Detect which cell encompasses the target text, then output its [X, Y] center coordinate. 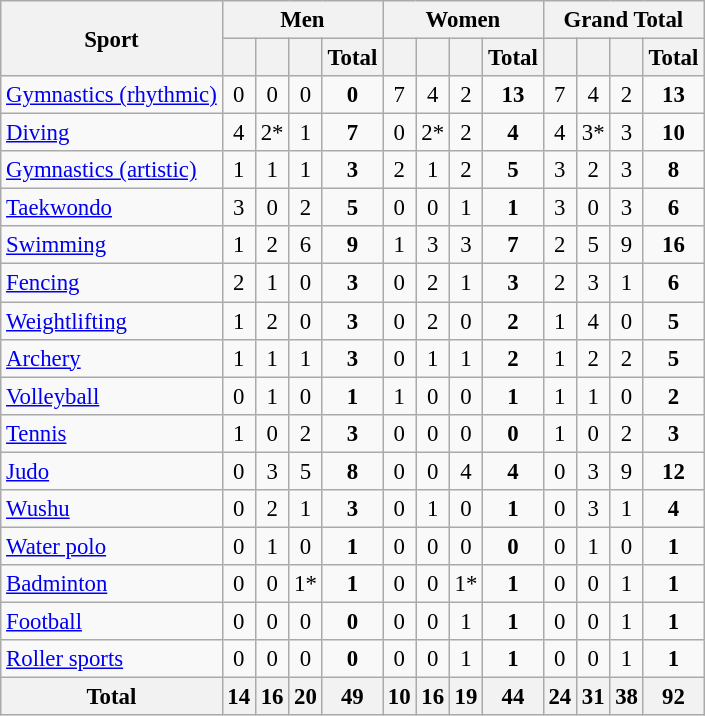
Gymnastics (artistic) [112, 170]
Women [464, 20]
Water polo [112, 546]
Badminton [112, 584]
Roller sports [112, 659]
12 [673, 471]
Fencing [112, 283]
Tennis [112, 433]
92 [673, 697]
Weightlifting [112, 321]
24 [560, 697]
19 [466, 697]
Wushu [112, 509]
3* [592, 133]
Gymnastics (rhythmic) [112, 95]
Judo [112, 471]
49 [352, 697]
Football [112, 621]
14 [238, 697]
44 [513, 697]
20 [306, 697]
Archery [112, 358]
31 [592, 697]
Swimming [112, 245]
Diving [112, 133]
Volleyball [112, 396]
Men [302, 20]
Sport [112, 38]
Taekwondo [112, 208]
Grand Total [624, 20]
38 [626, 697]
